Find where the given text appears and provide that cell's center as [x, y] coordinate. 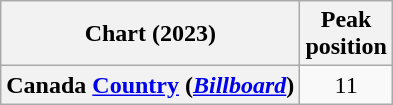
Peakposition [346, 34]
Chart (2023) [150, 34]
Canada Country (Billboard) [150, 85]
11 [346, 85]
